From the cell containing the given text, extract its center point as (x, y) coordinate. 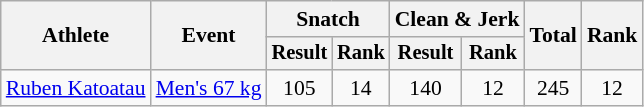
Ruben Katoatau (76, 88)
Snatch (328, 19)
Men's 67 kg (209, 88)
Event (209, 36)
Total (552, 36)
245 (552, 88)
Athlete (76, 36)
105 (300, 88)
Clean & Jerk (458, 19)
14 (361, 88)
140 (426, 88)
